Locate the cell with the specified text and output its (X, Y) center coordinate. 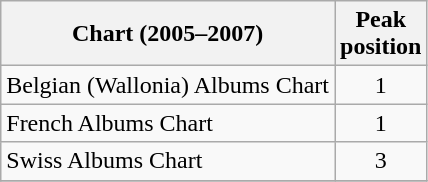
Chart (2005–2007) (168, 34)
Peakposition (380, 34)
French Albums Chart (168, 123)
3 (380, 161)
Belgian (Wallonia) Albums Chart (168, 85)
Swiss Albums Chart (168, 161)
